Extract the [X, Y] coordinate from the center of the cell holding the provided text.  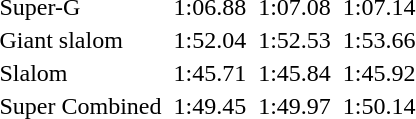
1:45.84 [295, 73]
1:52.04 [210, 40]
1:45.71 [210, 73]
1:52.53 [295, 40]
